Detect which cell encompasses the target text, then output its (X, Y) center coordinate. 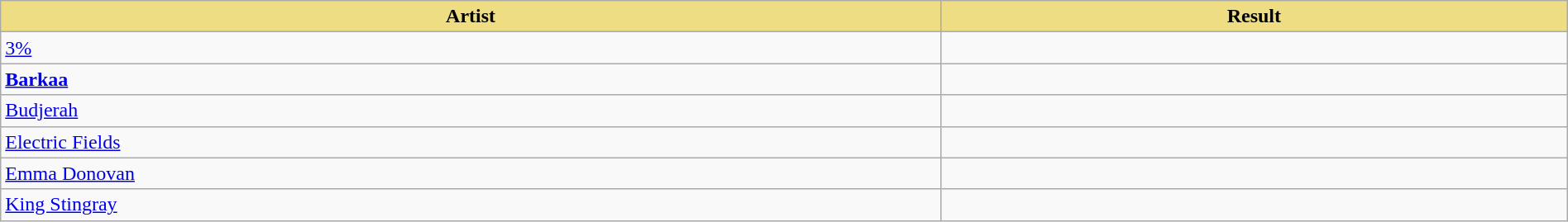
Budjerah (471, 111)
Emma Donovan (471, 173)
King Stingray (471, 205)
Barkaa (471, 79)
3% (471, 48)
Electric Fields (471, 142)
Result (1254, 17)
Artist (471, 17)
